Search for the cell housing the specified text and yield its (x, y) center coordinate. 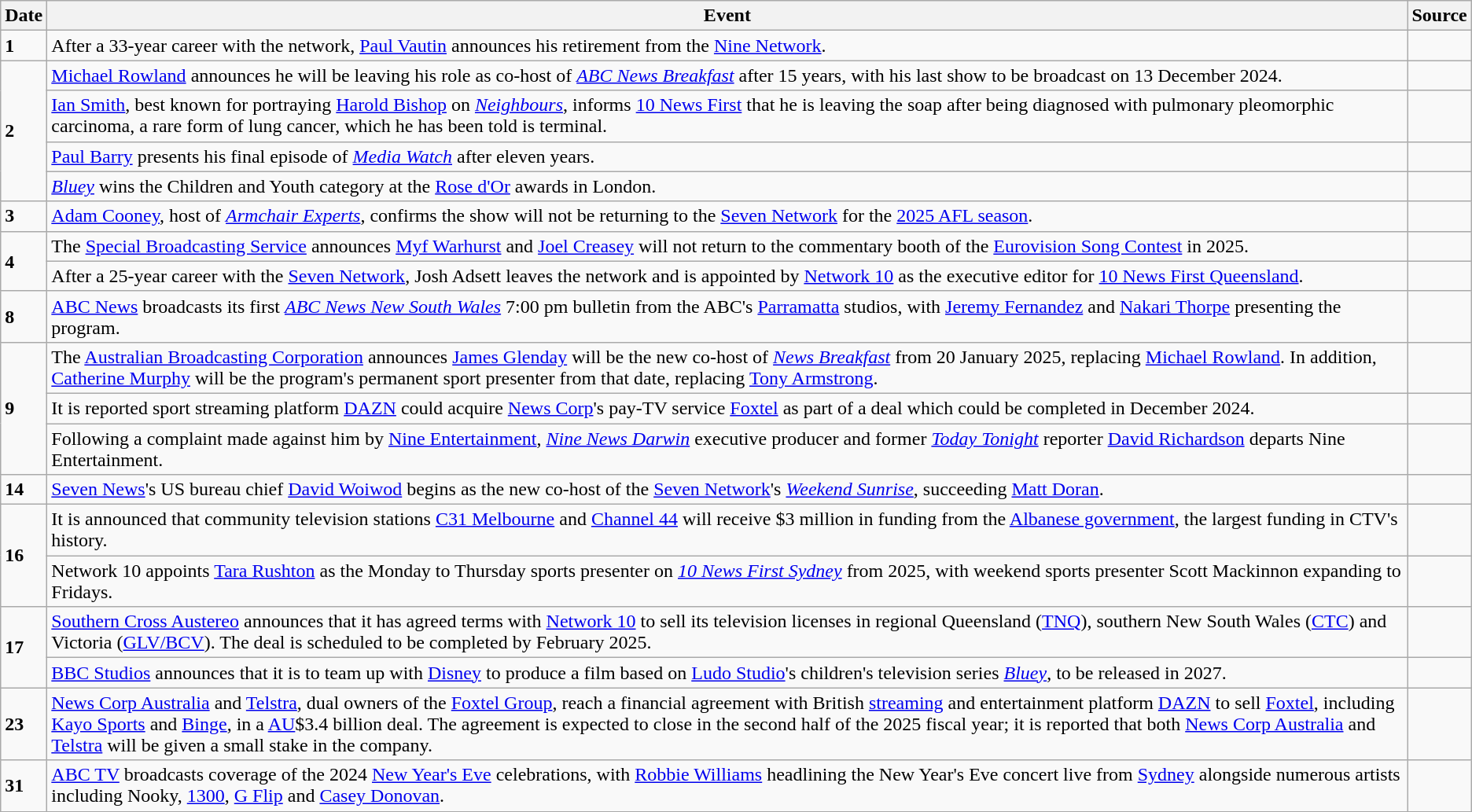
1 (24, 46)
16 (24, 556)
4 (24, 261)
Seven News's US bureau chief David Woiwod begins as the new co-host of the Seven Network's Weekend Sunrise, succeeding Matt Doran. (727, 490)
Paul Barry presents his final episode of Media Watch after eleven years. (727, 156)
Source (1439, 16)
3 (24, 216)
2 (24, 130)
31 (24, 786)
Adam Cooney, host of Armchair Experts, confirms the show will not be returning to the Seven Network for the 2025 AFL season. (727, 216)
Date (24, 16)
14 (24, 490)
8 (24, 316)
Bluey wins the Children and Youth category at the Rose d'Or awards in London. (727, 186)
23 (24, 724)
17 (24, 648)
Event (727, 16)
9 (24, 408)
After a 33-year career with the network, Paul Vautin announces his retirement from the Nine Network. (727, 46)
